Scan for the cell matching the given text and deliver its (X, Y) coordinate at center. 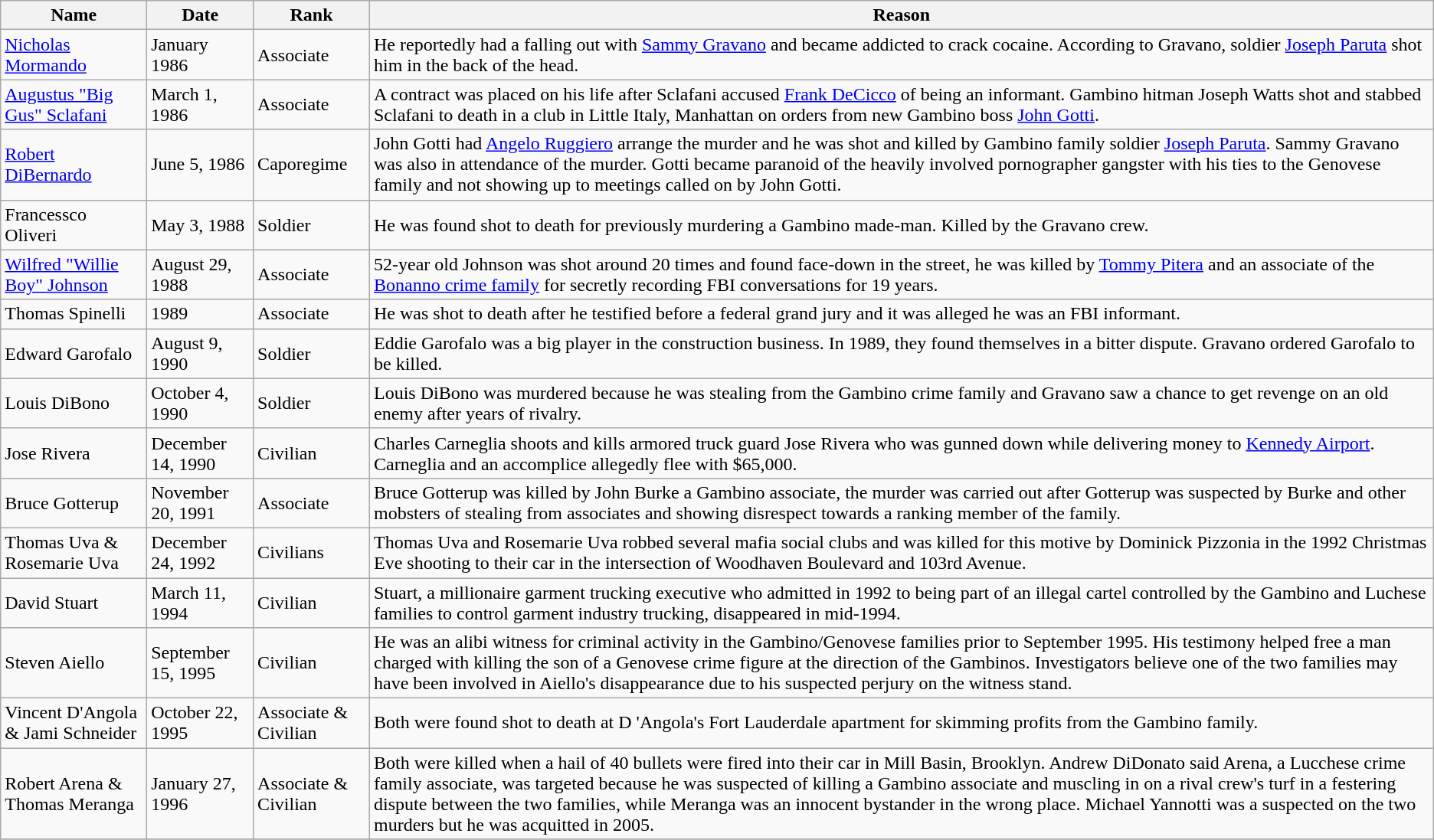
Wilfred "Willie Boy" Johnson (74, 274)
He was shot to death after he testified before a federal grand jury and it was alleged he was an FBI informant. (901, 314)
Edward Garofalo (74, 354)
Francessco Oliveri (74, 225)
January 27, 1996 (201, 793)
Louis DiBono (74, 403)
Caporegime (312, 165)
Rank (312, 15)
March 1, 1986 (201, 104)
November 20, 1991 (201, 502)
Augustus "Big Gus" Sclafani (74, 104)
Steven Aiello (74, 663)
Date (201, 15)
October 22, 1995 (201, 723)
David Stuart (74, 602)
June 5, 1986 (201, 165)
He was found shot to death for previously murdering a Gambino made-man. Killed by the Gravano crew. (901, 225)
1989 (201, 314)
September 15, 1995 (201, 663)
Jose Rivera (74, 453)
March 11, 1994 (201, 602)
Bruce Gotterup (74, 502)
December 14, 1990 (201, 453)
Nicholas Mormando (74, 55)
May 3, 1988 (201, 225)
August 9, 1990 (201, 354)
Thomas Uva & Rosemarie Uva (74, 553)
October 4, 1990 (201, 403)
Robert Arena & Thomas Meranga (74, 793)
Civilians (312, 553)
Robert DiBernardo (74, 165)
Name (74, 15)
Thomas Spinelli (74, 314)
Both were found shot to death at D 'Angola's Fort Lauderdale apartment for skimming profits from the Gambino family. (901, 723)
August 29, 1988 (201, 274)
January 1986 (201, 55)
Vincent D'Angola & Jami Schneider (74, 723)
December 24, 1992 (201, 553)
Reason (901, 15)
